Return (x, y) of the center of cell containing provided text 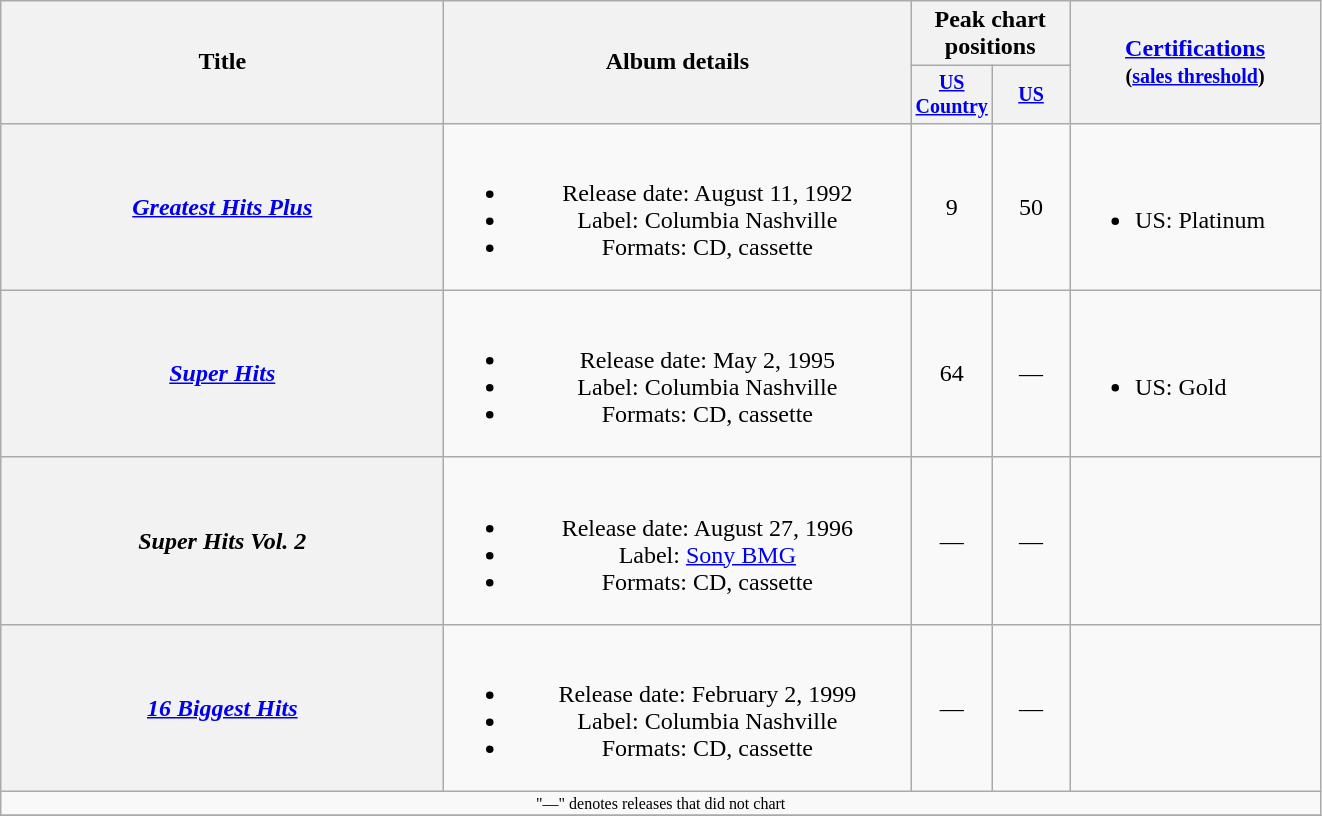
64 (952, 374)
Greatest Hits Plus (222, 206)
Peak chartpositions (990, 34)
US Country (952, 94)
Release date: February 2, 1999Label: Columbia NashvilleFormats: CD, cassette (678, 708)
16 Biggest Hits (222, 708)
Title (222, 62)
Release date: May 2, 1995Label: Columbia NashvilleFormats: CD, cassette (678, 374)
Super Hits (222, 374)
Certifications(sales threshold) (1196, 62)
Super Hits Vol. 2 (222, 540)
US: Gold (1196, 374)
9 (952, 206)
US: Platinum (1196, 206)
Release date: August 11, 1992Label: Columbia NashvilleFormats: CD, cassette (678, 206)
US (1032, 94)
50 (1032, 206)
Release date: August 27, 1996Label: Sony BMGFormats: CD, cassette (678, 540)
Album details (678, 62)
"—" denotes releases that did not chart (661, 804)
